Return the (x, y) coordinate for the center point of the cell that contains the specified text.  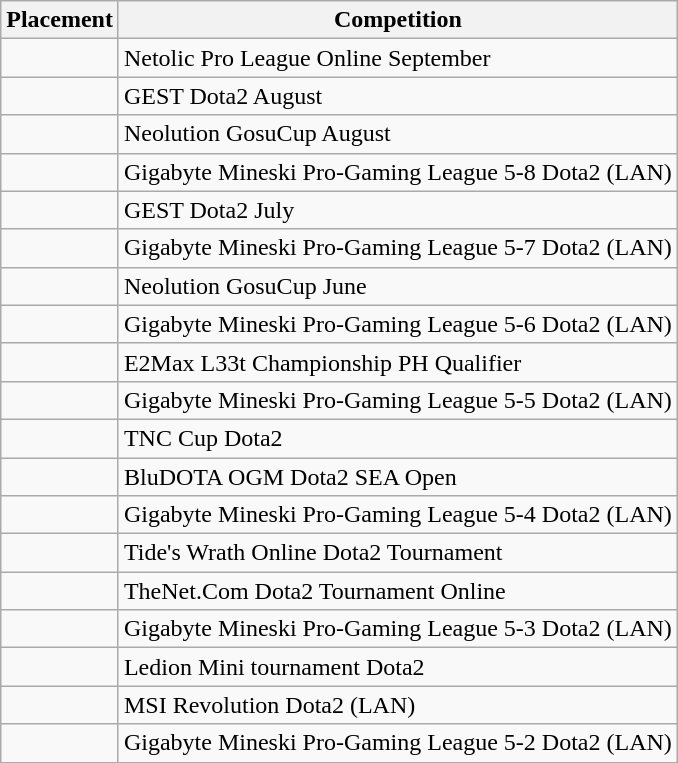
Gigabyte Mineski Pro-Gaming League 5-8 Dota2 (LAN) (398, 172)
Neolution GosuCup August (398, 134)
Gigabyte Mineski Pro-Gaming League 5-7 Dota2 (LAN) (398, 248)
TheNet.Com Dota2 Tournament Online (398, 591)
Netolic Pro League Online September (398, 58)
GEST Dota2 July (398, 210)
TNC Cup Dota2 (398, 438)
Gigabyte Mineski Pro-Gaming League 5-3 Dota2 (LAN) (398, 629)
Competition (398, 20)
Gigabyte Mineski Pro-Gaming League 5-6 Dota2 (LAN) (398, 324)
Gigabyte Mineski Pro-Gaming League 5-5 Dota2 (LAN) (398, 400)
MSI Revolution Dota2 (LAN) (398, 705)
BluDOTA OGM Dota2 SEA Open (398, 477)
Neolution GosuCup June (398, 286)
GEST Dota2 August (398, 96)
Tide's Wrath Online Dota2 Tournament (398, 553)
Gigabyte Mineski Pro-Gaming League 5-4 Dota2 (LAN) (398, 515)
Gigabyte Mineski Pro-Gaming League 5-2 Dota2 (LAN) (398, 743)
Ledion Mini tournament Dota2 (398, 667)
E2Max L33t Championship PH Qualifier (398, 362)
Placement (60, 20)
